Detect which cell encompasses the target text, then output its [x, y] center coordinate. 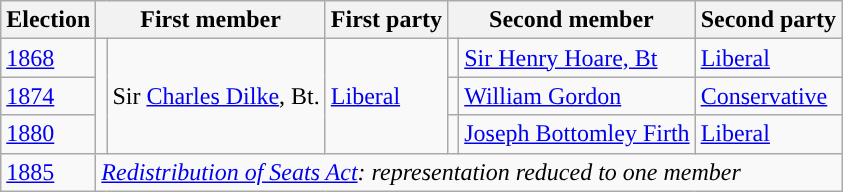
William Gordon [577, 96]
Sir Henry Hoare, Bt [577, 58]
1880 [48, 134]
1874 [48, 96]
Joseph Bottomley Firth [577, 134]
Redistribution of Seats Act: representation reduced to one member [469, 172]
Conservative [768, 96]
First member [210, 20]
1868 [48, 58]
Sir Charles Dilke, Bt. [216, 96]
Second party [768, 20]
Second member [572, 20]
1885 [48, 172]
First party [386, 20]
Election [48, 20]
